Determine the (x, y) coordinate at the center of the cell enclosing the given text.  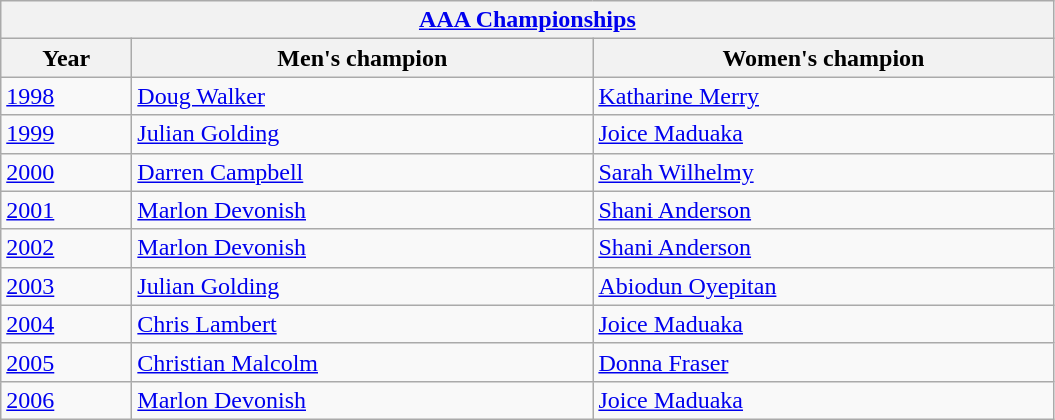
Christian Malcolm (362, 362)
2001 (66, 210)
Men's champion (362, 58)
1999 (66, 134)
1998 (66, 96)
Donna Fraser (824, 362)
Katharine Merry (824, 96)
Women's champion (824, 58)
Sarah Wilhelmy (824, 172)
Doug Walker (362, 96)
2000 (66, 172)
Chris Lambert (362, 324)
2003 (66, 286)
2002 (66, 248)
AAA Championships (528, 20)
Year (66, 58)
2005 (66, 362)
2004 (66, 324)
Abiodun Oyepitan (824, 286)
Darren Campbell (362, 172)
2006 (66, 400)
